For the text-containing cell, return its midpoint in [X, Y] coordinate format. 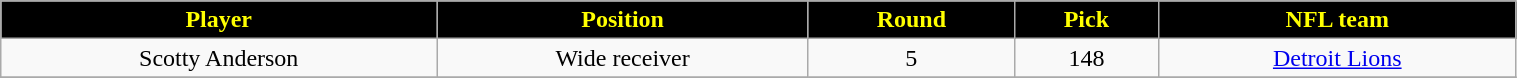
Detroit Lions [1338, 58]
Player [219, 20]
Pick [1086, 20]
148 [1086, 58]
Round [911, 20]
NFL team [1338, 20]
Position [623, 20]
5 [911, 58]
Scotty Anderson [219, 58]
Wide receiver [623, 58]
